Locate the cell with the specified text and output its [x, y] center coordinate. 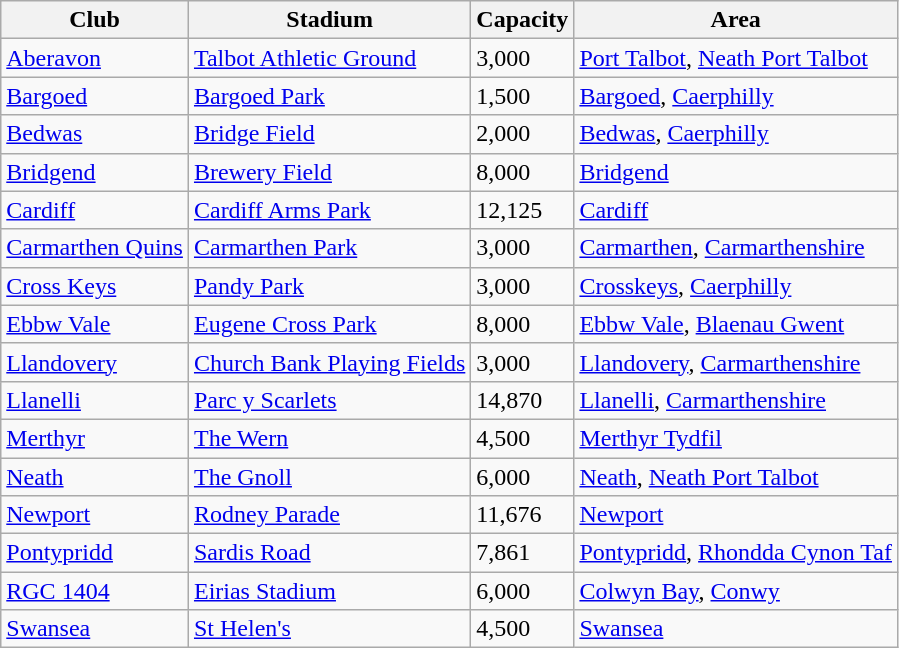
Cardiff Arms Park [329, 210]
12,125 [522, 210]
Talbot Athletic Ground [329, 58]
Pontypridd [95, 553]
Carmarthen Quins [95, 248]
Llanelli, Carmarthenshire [736, 400]
Bridge Field [329, 134]
Aberavon [95, 58]
The Wern [329, 438]
Llanelli [95, 400]
Eirias Stadium [329, 591]
Bedwas [95, 134]
Bedwas, Caerphilly [736, 134]
7,861 [522, 553]
Church Bank Playing Fields [329, 362]
Bargoed [95, 96]
Pontypridd, Rhondda Cynon Taf [736, 553]
Colwyn Bay, Conwy [736, 591]
Neath [95, 477]
Area [736, 20]
St Helen's [329, 629]
11,676 [522, 515]
Stadium [329, 20]
Crosskeys, Caerphilly [736, 286]
Bargoed Park [329, 96]
Bargoed, Caerphilly [736, 96]
Parc y Scarlets [329, 400]
Carmarthen, Carmarthenshire [736, 248]
Cross Keys [95, 286]
Llandovery [95, 362]
Carmarthen Park [329, 248]
Capacity [522, 20]
Neath, Neath Port Talbot [736, 477]
Eugene Cross Park [329, 324]
1,500 [522, 96]
Rodney Parade [329, 515]
Llandovery, Carmarthenshire [736, 362]
Ebbw Vale [95, 324]
Port Talbot, Neath Port Talbot [736, 58]
Merthyr Tydfil [736, 438]
Ebbw Vale, Blaenau Gwent [736, 324]
Merthyr [95, 438]
Pandy Park [329, 286]
Club [95, 20]
2,000 [522, 134]
Sardis Road [329, 553]
The Gnoll [329, 477]
RGC 1404 [95, 591]
Brewery Field [329, 172]
14,870 [522, 400]
